From the cell containing the given text, extract its center point as (X, Y) coordinate. 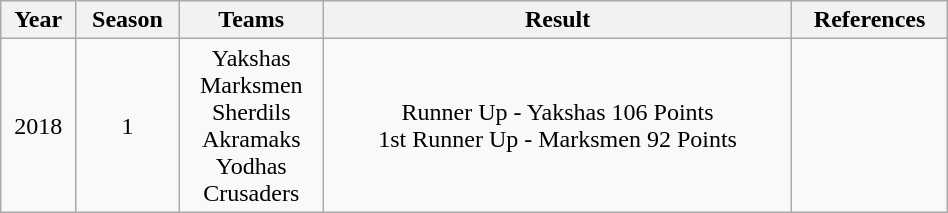
2018 (38, 126)
Season (128, 20)
Teams (251, 20)
1 (128, 126)
References (870, 20)
Runner Up - Yakshas 106 Points 1st Runner Up - Marksmen 92 Points (558, 126)
Year (38, 20)
Yakshas Marksmen Sherdils Akramaks Yodhas Crusaders (251, 126)
Result (558, 20)
